Detect which cell encompasses the target text, then output its (X, Y) center coordinate. 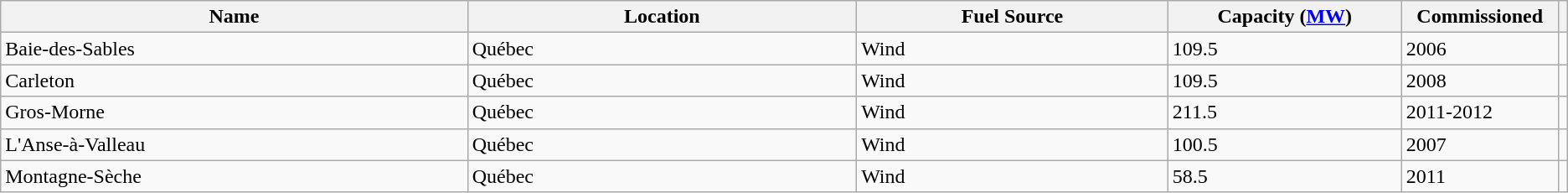
2007 (1479, 144)
58.5 (1285, 176)
2011-2012 (1479, 112)
Carleton (235, 81)
Gros-Morne (235, 112)
211.5 (1285, 112)
Baie-des-Sables (235, 49)
Commissioned (1479, 17)
100.5 (1285, 144)
2011 (1479, 176)
2006 (1479, 49)
L'Anse-à-Valleau (235, 144)
Capacity (MW) (1285, 17)
Name (235, 17)
Fuel Source (1013, 17)
2008 (1479, 81)
Montagne-Sèche (235, 176)
Location (662, 17)
